Detect which cell encompasses the target text, then output its [X, Y] center coordinate. 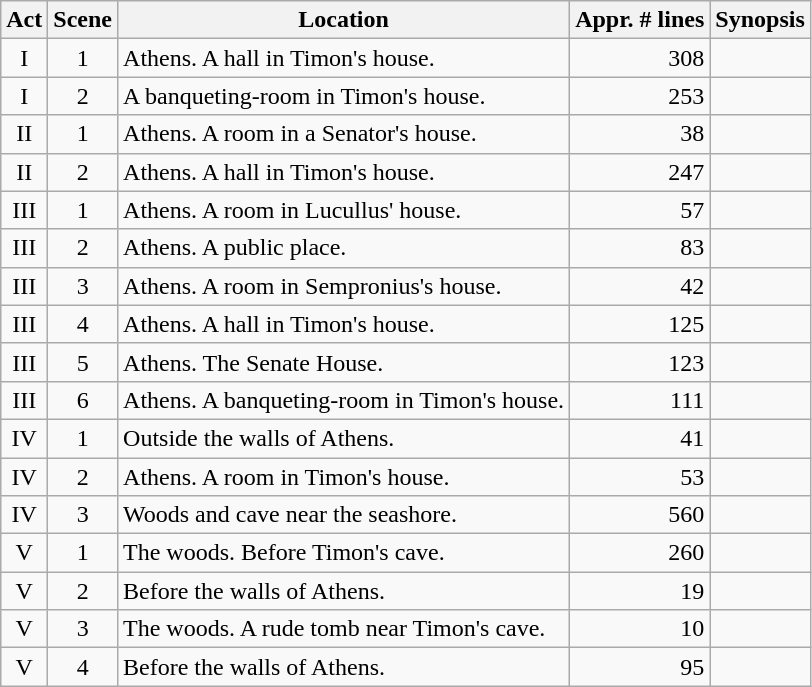
Appr. # lines [640, 20]
19 [640, 591]
42 [640, 286]
Outside the walls of Athens. [344, 438]
41 [640, 438]
53 [640, 477]
6 [83, 400]
57 [640, 210]
Woods and cave near the seashore. [344, 515]
83 [640, 248]
95 [640, 667]
125 [640, 324]
260 [640, 553]
560 [640, 515]
Athens. A public place. [344, 248]
308 [640, 58]
The woods. Before Timon's cave. [344, 553]
Athens. A room in Sempronius's house. [344, 286]
Synopsis [760, 20]
Location [344, 20]
Athens. A room in a Senator's house. [344, 134]
Athens. A banqueting-room in Timon's house. [344, 400]
111 [640, 400]
253 [640, 96]
Athens. The Senate House. [344, 362]
247 [640, 172]
10 [640, 629]
Athens. A room in Timon's house. [344, 477]
Act [24, 20]
Scene [83, 20]
123 [640, 362]
A banqueting-room in Timon's house. [344, 96]
The woods. A rude tomb near Timon's cave. [344, 629]
5 [83, 362]
Athens. A room in Lucullus' house. [344, 210]
38 [640, 134]
